For the text-containing cell, return its midpoint in [X, Y] coordinate format. 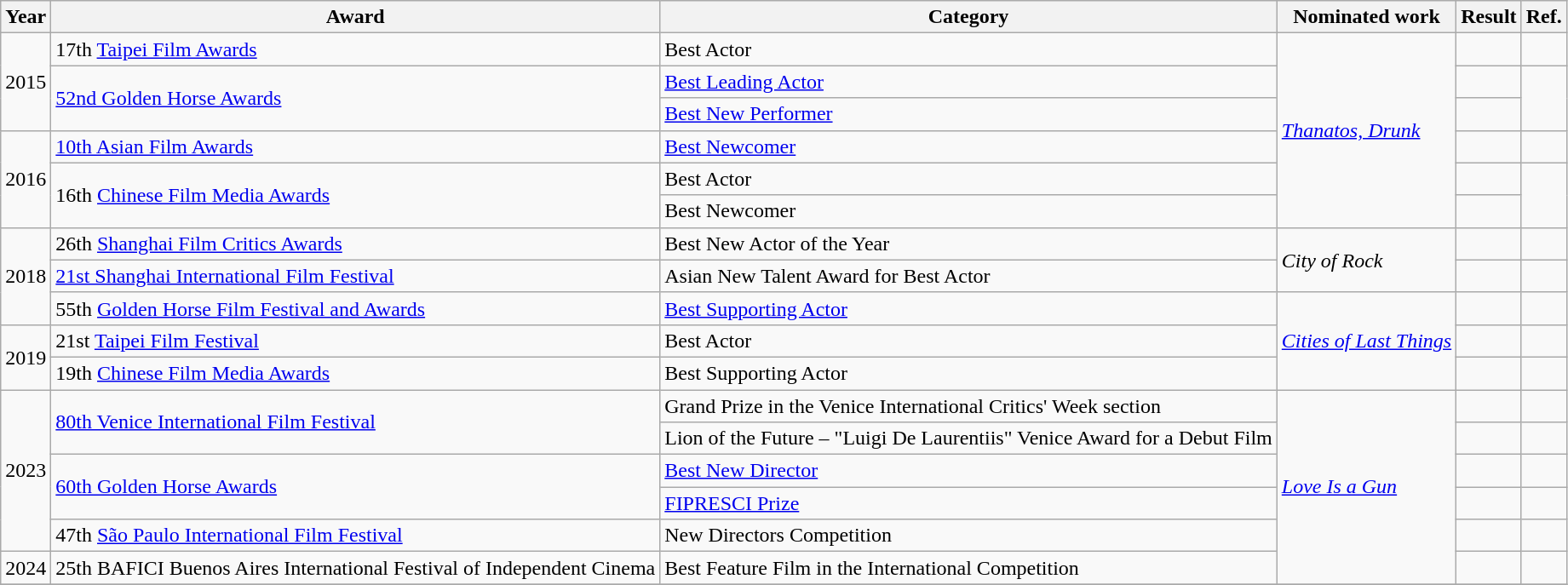
19th Chinese Film Media Awards [356, 373]
2016 [26, 179]
Asian New Talent Award for Best Actor [969, 276]
25th BAFICI Buenos Aires International Festival of Independent Cinema [356, 568]
55th Golden Horse Film Festival and Awards [356, 308]
Category [969, 17]
Best New Director [969, 471]
FIPRESCI Prize [969, 503]
Love Is a Gun [1366, 487]
17th Taipei Film Awards [356, 49]
26th Shanghai Film Critics Awards [356, 244]
60th Golden Horse Awards [356, 487]
2023 [26, 471]
Lion of the Future – "Luigi De Laurentiis" Venice Award for a Debut Film [969, 439]
2015 [26, 82]
Year [26, 17]
Best New Performer [969, 114]
Thanatos, Drunk [1366, 130]
New Directors Competition [969, 536]
2019 [26, 357]
Best Leading Actor [969, 82]
Grand Prize in the Venice International Critics' Week section [969, 406]
Nominated work [1366, 17]
21st Shanghai International Film Festival [356, 276]
Award [356, 17]
Ref. [1543, 17]
City of Rock [1366, 260]
Best New Actor of the Year [969, 244]
Best Feature Film in the International Competition [969, 568]
2018 [26, 276]
Result [1489, 17]
16th Chinese Film Media Awards [356, 195]
Cities of Last Things [1366, 341]
2024 [26, 568]
10th Asian Film Awards [356, 146]
47th São Paulo International Film Festival [356, 536]
80th Venice International Film Festival [356, 422]
21st Taipei Film Festival [356, 341]
52nd Golden Horse Awards [356, 98]
